Scan for the cell matching the given text and deliver its (X, Y) coordinate at center. 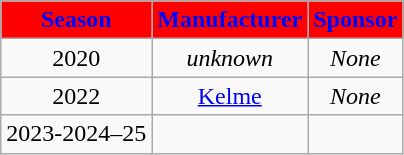
Sponsor (356, 20)
Manufacturer (230, 20)
Season (76, 20)
2023-2024–25 (76, 134)
Kelme (230, 96)
2022 (76, 96)
2020 (76, 58)
unknown (230, 58)
